Find where the given text appears and provide that cell's center as (x, y) coordinate. 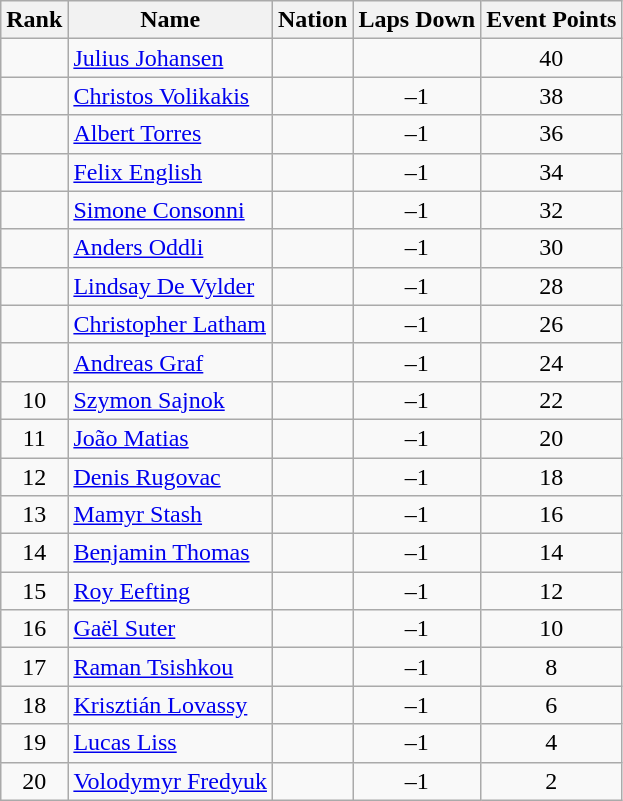
Andreas Graf (170, 362)
Christos Volikakis (170, 96)
Albert Torres (170, 134)
Event Points (552, 20)
17 (34, 667)
6 (552, 705)
Krisztián Lovassy (170, 705)
Benjamin Thomas (170, 553)
Mamyr Stash (170, 515)
Rank (34, 20)
Szymon Sajnok (170, 400)
32 (552, 210)
Laps Down (417, 20)
Felix English (170, 172)
Gaël Suter (170, 629)
11 (34, 438)
Name (170, 20)
Roy Eefting (170, 591)
36 (552, 134)
Raman Tsishkou (170, 667)
40 (552, 58)
19 (34, 743)
24 (552, 362)
Julius Johansen (170, 58)
34 (552, 172)
15 (34, 591)
30 (552, 248)
38 (552, 96)
26 (552, 324)
13 (34, 515)
Lindsay De Vylder (170, 286)
8 (552, 667)
2 (552, 781)
Lucas Liss (170, 743)
4 (552, 743)
22 (552, 400)
Nation (312, 20)
Christopher Latham (170, 324)
Simone Consonni (170, 210)
Denis Rugovac (170, 477)
28 (552, 286)
João Matias (170, 438)
Anders Oddli (170, 248)
Volodymyr Fredyuk (170, 781)
